Scan for the cell matching the given text and deliver its [X, Y] coordinate at center. 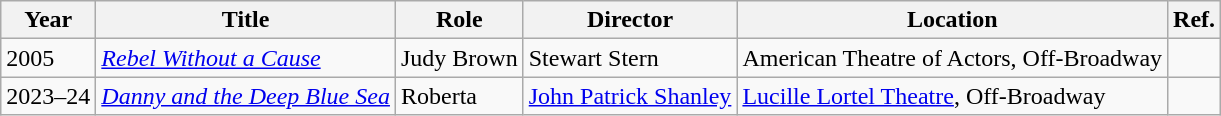
John Patrick Shanley [630, 96]
Year [48, 20]
Danny and the Deep Blue Sea [246, 96]
Role [459, 20]
Ref. [1194, 20]
2023–24 [48, 96]
Rebel Without a Cause [246, 58]
Lucille Lortel Theatre, Off-Broadway [952, 96]
Stewart Stern [630, 58]
Location [952, 20]
American Theatre of Actors, Off-Broadway [952, 58]
2005 [48, 58]
Judy Brown [459, 58]
Director [630, 20]
Roberta [459, 96]
Title [246, 20]
